Identify which cell holds the provided text, then report its [X, Y] central coordinate. 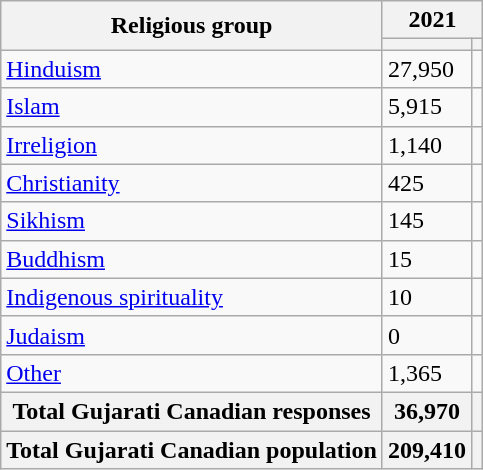
209,410 [426, 449]
1,365 [426, 373]
Other [192, 373]
2021 [432, 20]
1,140 [426, 145]
27,950 [426, 69]
5,915 [426, 107]
Irreligion [192, 145]
Religious group [192, 26]
Buddhism [192, 259]
Total Gujarati Canadian population [192, 449]
15 [426, 259]
Islam [192, 107]
145 [426, 221]
Indigenous spirituality [192, 297]
Total Gujarati Canadian responses [192, 411]
Sikhism [192, 221]
425 [426, 183]
Christianity [192, 183]
Judaism [192, 335]
36,970 [426, 411]
Hinduism [192, 69]
0 [426, 335]
10 [426, 297]
